Determine the (X, Y) coordinate at the center of the cell enclosing the given text.  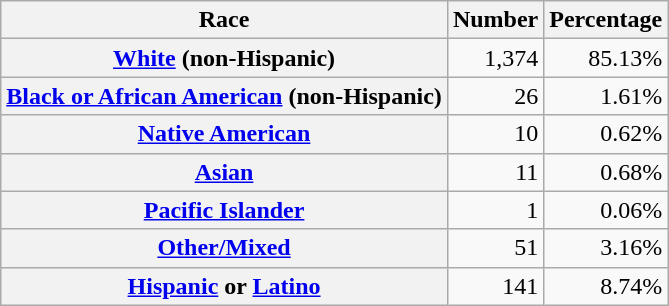
Asian (224, 172)
0.06% (606, 210)
Race (224, 20)
Native American (224, 134)
10 (495, 134)
Pacific Islander (224, 210)
85.13% (606, 58)
Percentage (606, 20)
1.61% (606, 96)
Other/Mixed (224, 248)
1 (495, 210)
0.62% (606, 134)
51 (495, 248)
8.74% (606, 286)
White (non-Hispanic) (224, 58)
0.68% (606, 172)
141 (495, 286)
26 (495, 96)
Black or African American (non-Hispanic) (224, 96)
Number (495, 20)
3.16% (606, 248)
1,374 (495, 58)
11 (495, 172)
Hispanic or Latino (224, 286)
